Return [x, y] of the center of cell containing provided text 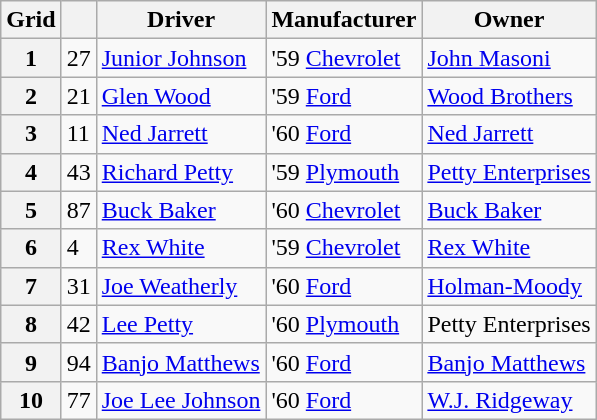
21 [78, 96]
Joe Weatherly [181, 286]
'60 Chevrolet [344, 210]
Grid [31, 20]
W.J. Ridgeway [509, 400]
Junior Johnson [181, 58]
Lee Petty [181, 324]
3 [31, 134]
77 [78, 400]
9 [31, 362]
27 [78, 58]
'60 Plymouth [344, 324]
7 [31, 286]
1 [31, 58]
Owner [509, 20]
Glen Wood [181, 96]
'59 Ford [344, 96]
John Masoni [509, 58]
Holman-Moody [509, 286]
5 [31, 210]
8 [31, 324]
94 [78, 362]
Richard Petty [181, 172]
Wood Brothers [509, 96]
31 [78, 286]
11 [78, 134]
Joe Lee Johnson [181, 400]
Driver [181, 20]
Manufacturer [344, 20]
2 [31, 96]
6 [31, 248]
42 [78, 324]
43 [78, 172]
'59 Plymouth [344, 172]
10 [31, 400]
87 [78, 210]
